Return (X, Y) of the center of cell containing provided text 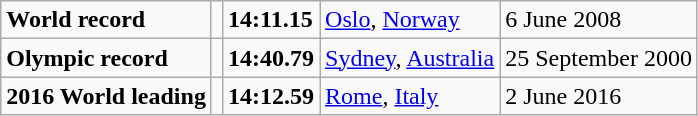
World record (106, 20)
2016 World leading (106, 96)
6 June 2008 (599, 20)
Olympic record (106, 58)
14:12.59 (270, 96)
14:40.79 (270, 58)
14:11.15 (270, 20)
Oslo, Norway (410, 20)
Rome, Italy (410, 96)
2 June 2016 (599, 96)
25 September 2000 (599, 58)
Sydney, Australia (410, 58)
